Pinpoint the cell where the given text exists, returning its [x, y] midpoint coordinate. 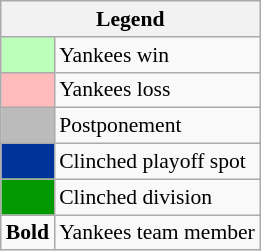
Bold [28, 233]
Yankees loss [157, 90]
Clinched division [157, 197]
Yankees win [157, 55]
Clinched playoff spot [157, 162]
Legend [130, 19]
Yankees team member [157, 233]
Postponement [157, 126]
